Identify which cell holds the provided text, then report its (x, y) central coordinate. 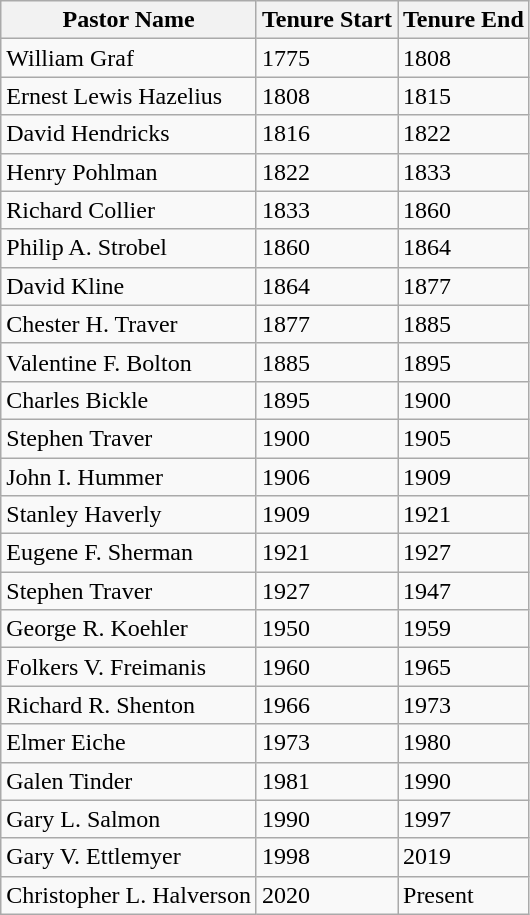
John I. Hummer (129, 477)
Eugene F. Sherman (129, 553)
Present (464, 895)
Stanley Haverly (129, 515)
1959 (464, 629)
William Graf (129, 58)
1775 (326, 58)
Galen Tinder (129, 781)
1997 (464, 819)
Tenure End (464, 20)
1980 (464, 743)
George R. Koehler (129, 629)
1815 (464, 96)
1966 (326, 705)
1981 (326, 781)
2020 (326, 895)
1998 (326, 857)
Christopher L. Halverson (129, 895)
1906 (326, 477)
Henry Pohlman (129, 172)
Tenure Start (326, 20)
Pastor Name (129, 20)
Ernest Lewis Hazelius (129, 96)
1950 (326, 629)
Valentine F. Bolton (129, 362)
Chester H. Traver (129, 324)
Richard R. Shenton (129, 705)
Gary V. Ettlemyer (129, 857)
1816 (326, 134)
Gary L. Salmon (129, 819)
Philip A. Strobel (129, 248)
1905 (464, 438)
1947 (464, 591)
1965 (464, 667)
1960 (326, 667)
Elmer Eiche (129, 743)
Richard Collier (129, 210)
2019 (464, 857)
Folkers V. Freimanis (129, 667)
David Kline (129, 286)
Charles Bickle (129, 400)
David Hendricks (129, 134)
